Return the [X, Y] coordinate for the center point of the cell that contains the specified text.  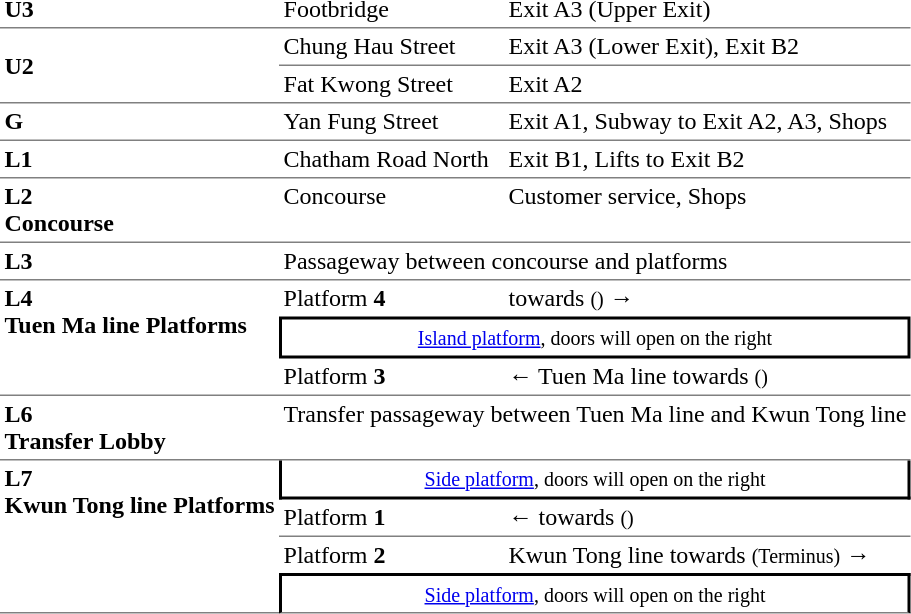
Chatham Road North [392, 160]
Platform 2 [392, 555]
L1 [140, 160]
← Tuen Ma line towards () [708, 377]
Platform 1 [392, 519]
Yan Fung Street [392, 123]
← towards () [708, 519]
Chung Hau Street [392, 47]
L7 Kwun Tong line Platforms [140, 536]
Transfer passageway between Tuen Ma line and Kwun Tong line [595, 428]
L6 Transfer Lobby [140, 428]
U2 [140, 66]
Exit A3 (Lower Exit), Exit B2 [708, 47]
Platform 3 [392, 377]
L2Concourse [140, 210]
Customer service, Shops [708, 210]
towards () → [708, 298]
Concourse [392, 210]
Island platform, doors will open on the right [595, 337]
L4Tuen Ma line Platforms [140, 338]
L3 [140, 262]
Exit B1, Lifts to Exit B2 [708, 160]
Fat Kwong Street [392, 85]
Platform 4 [392, 298]
G [140, 123]
Exit A1, Subway to Exit A2, A3, Shops [708, 123]
Kwun Tong line towards (Terminus) → [708, 555]
Passageway between concourse and platforms [595, 262]
Exit A2 [708, 85]
